Search for the cell housing the specified text and yield its [X, Y] center coordinate. 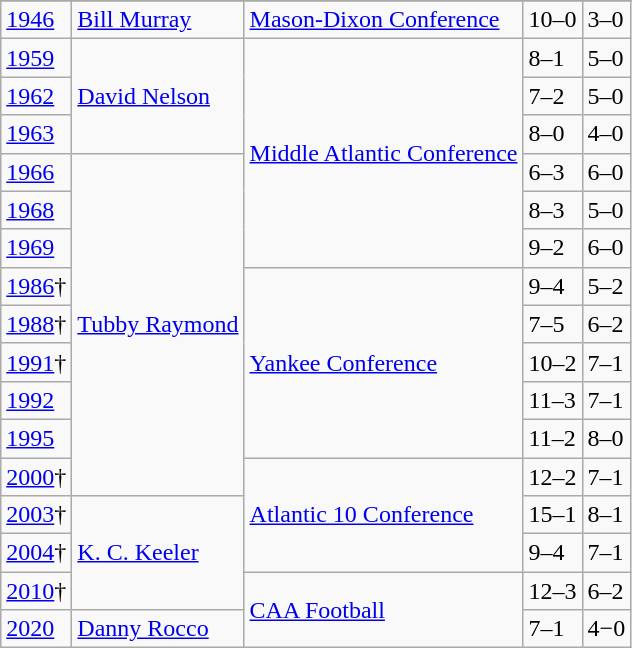
11–3 [552, 400]
9–2 [552, 248]
4–0 [606, 134]
Mason-Dixon Conference [384, 20]
CAA Football [384, 610]
1966 [36, 172]
1959 [36, 58]
4−0 [606, 629]
5–2 [606, 286]
Danny Rocco [158, 629]
1986† [36, 286]
2004† [36, 553]
Tubby Raymond [158, 324]
15–1 [552, 515]
1991† [36, 362]
12–3 [552, 591]
2003† [36, 515]
6–3 [552, 172]
10–0 [552, 20]
3–0 [606, 20]
1946 [36, 20]
David Nelson [158, 96]
Atlantic 10 Conference [384, 515]
1969 [36, 248]
7–2 [552, 96]
7–5 [552, 324]
K. C. Keeler [158, 553]
1968 [36, 210]
1963 [36, 134]
2020 [36, 629]
8–3 [552, 210]
1988† [36, 324]
11–2 [552, 438]
1962 [36, 96]
2000† [36, 477]
12–2 [552, 477]
10–2 [552, 362]
1995 [36, 438]
Yankee Conference [384, 362]
1992 [36, 400]
Middle Atlantic Conference [384, 153]
2010† [36, 591]
Bill Murray [158, 20]
